Return the [X, Y] coordinate for the center point of the cell that contains the specified text.  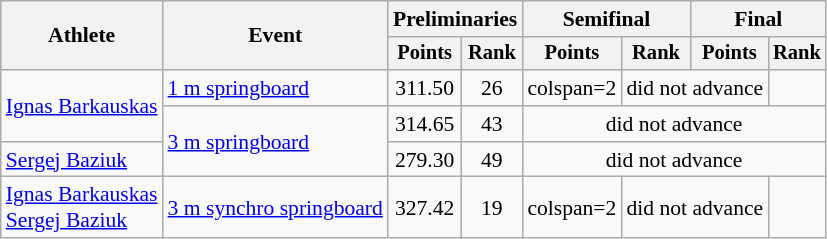
Preliminaries [455, 19]
Event [276, 36]
Athlete [82, 36]
3 m synchro springboard [276, 208]
1 m springboard [276, 88]
Final [758, 19]
311.50 [425, 88]
Ignas Barkauskas [82, 106]
279.30 [425, 160]
43 [492, 124]
3 m springboard [276, 142]
19 [492, 208]
49 [492, 160]
Semifinal [606, 19]
Sergej Baziuk [82, 160]
26 [492, 88]
314.65 [425, 124]
Ignas BarkauskasSergej Baziuk [82, 208]
327.42 [425, 208]
